Detect which cell encompasses the target text, then output its (X, Y) center coordinate. 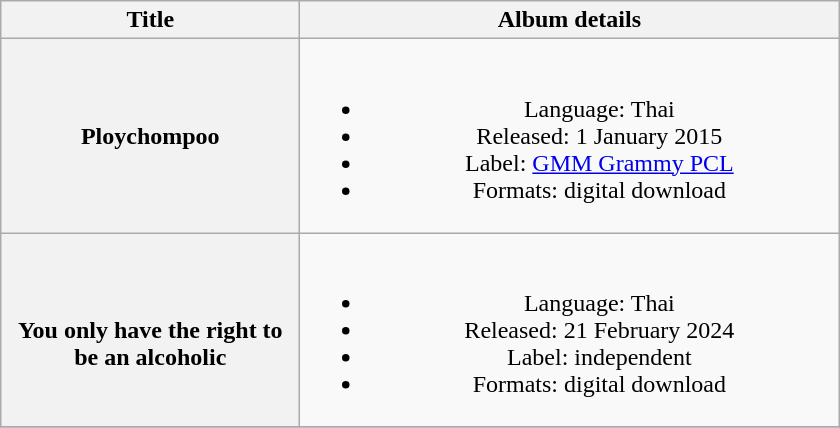
Language: ThaiReleased: 21 February 2024Label: independentFormats: digital download (570, 330)
Ploychompoo (150, 136)
Language: ThaiReleased: 1 January 2015Label: GMM Grammy PCLFormats: digital download (570, 136)
Title (150, 20)
You only have the right to be an alcoholic (150, 330)
Album details (570, 20)
